Provide the [X, Y] coordinate of the cell's center where the given text is located.  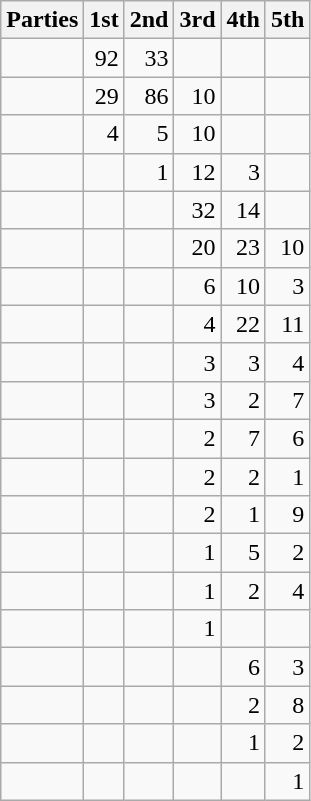
9 [287, 515]
12 [198, 172]
11 [287, 324]
2nd [149, 20]
92 [104, 58]
23 [243, 248]
1st [104, 20]
86 [149, 96]
3rd [198, 20]
20 [198, 248]
14 [243, 210]
33 [149, 58]
4th [243, 20]
22 [243, 324]
32 [198, 210]
5th [287, 20]
8 [287, 705]
29 [104, 96]
Parties [42, 20]
